Output the [x, y] coordinate of the center of the cell containing the given text.  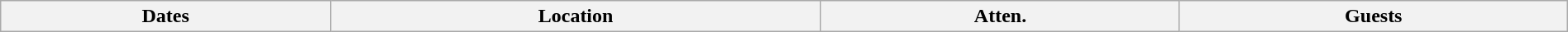
Guests [1373, 16]
Location [576, 16]
Atten. [1001, 16]
Dates [165, 16]
